From the cell containing the given text, extract its center point as (x, y) coordinate. 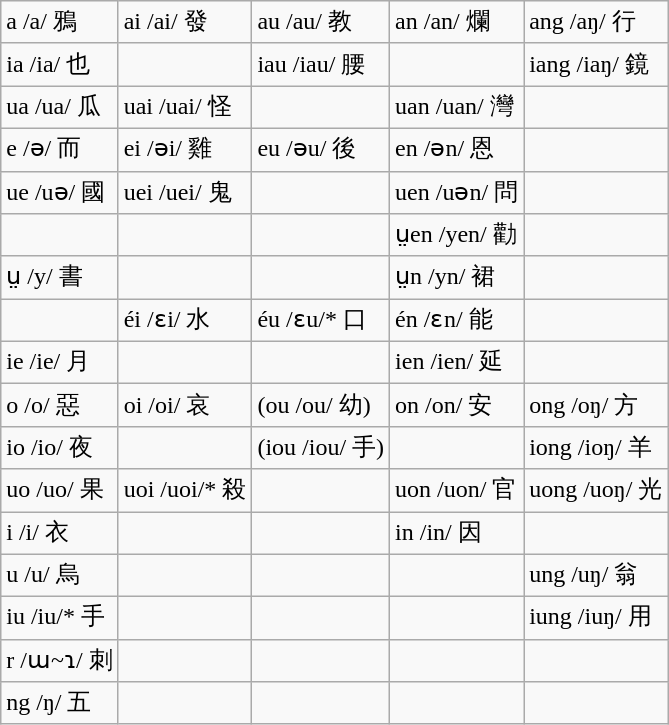
iung /iuŋ/ 用 (596, 618)
uei /uei/ 鬼 (185, 192)
uai /uai/ 怪 (185, 108)
éu /ɛu/* 口 (321, 320)
ung /uŋ/ 翁 (596, 576)
ṳn /yn/ 裙 (457, 278)
i /i/ 衣 (60, 534)
e /ə/ 而 (60, 150)
ue /uə/ 國 (60, 192)
én /ɛn/ 能 (457, 320)
ai /ai/ 發 (185, 22)
iong /ioŋ/ 羊 (596, 448)
ua /ua/ 瓜 (60, 108)
ei /əi/ 雞 (185, 150)
uo /uo/ 果 (60, 490)
uan /uan/ 灣 (457, 108)
(ou /ou/ 幼) (321, 406)
uon /uon/ 官 (457, 490)
a /a/ 鴉 (60, 22)
uong /uoŋ/ 光 (596, 490)
(iou /iou/ 手) (321, 448)
ong /oŋ/ 方 (596, 406)
en /ən/ 恩 (457, 150)
ia /ia/ 也 (60, 64)
r /ɯ~ɿ/ 刺 (60, 660)
io /io/ 夜 (60, 448)
ṳen /yen/ 勸 (457, 236)
iau /iau/ 腰 (321, 64)
uoi /uoi/* 殺 (185, 490)
oi /oi/ 哀 (185, 406)
on /on/ 安 (457, 406)
eu /əu/ 後 (321, 150)
in /in/ 因 (457, 534)
iang /iaŋ/ 鏡 (596, 64)
ang /aŋ/ 行 (596, 22)
uen /uən/ 問 (457, 192)
ng /ŋ/ 五 (60, 704)
o /o/ 惡 (60, 406)
u /u/ 烏 (60, 576)
ie /ie/ 月 (60, 362)
éi /ɛi/ 水 (185, 320)
an /an/ 爛 (457, 22)
au /au/ 教 (321, 22)
ṳ /y/ 書 (60, 278)
ien /ien/ 延 (457, 362)
iu /iu/* 手 (60, 618)
